Output the (x, y) coordinate of the center of the cell containing the given text.  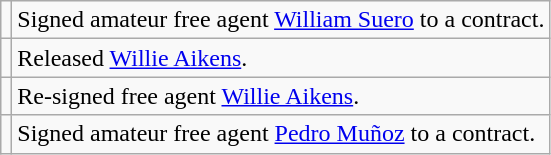
Re-signed free agent Willie Aikens. (281, 96)
Released Willie Aikens. (281, 58)
Signed amateur free agent Pedro Muñoz to a contract. (281, 134)
Signed amateur free agent William Suero to a contract. (281, 20)
